Output the (x, y) coordinate of the center of the cell containing the given text.  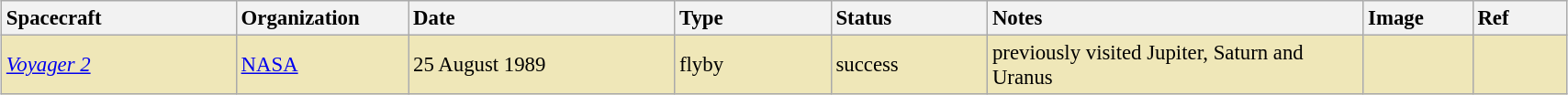
Status (909, 18)
Date (542, 18)
Type (753, 18)
Ref (1519, 18)
success (909, 66)
NASA (322, 66)
25 August 1989 (542, 66)
previously visited Jupiter, Saturn and Uranus (1175, 66)
Notes (1175, 18)
Image (1417, 18)
Voyager 2 (119, 66)
flyby (753, 66)
Organization (322, 18)
Spacecraft (119, 18)
